Provide the [X, Y] coordinate of the cell's center where the given text is located.  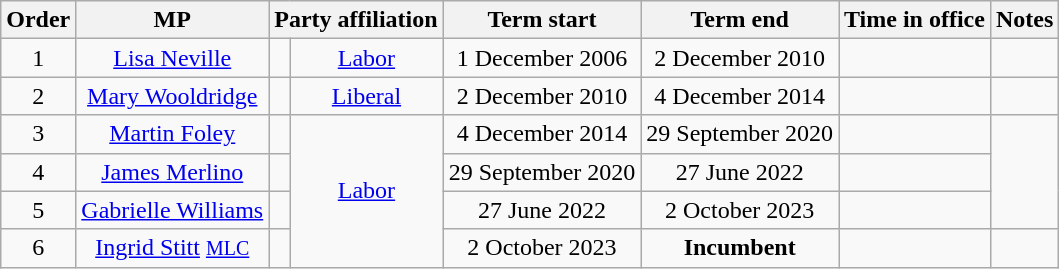
Lisa Neville [172, 58]
5 [38, 210]
2 [38, 96]
Term start [542, 20]
Incumbent [740, 248]
MP [172, 20]
1 [38, 58]
Notes [1024, 20]
Ingrid Stitt MLC [172, 248]
4 [38, 172]
Martin Foley [172, 134]
Liberal [366, 96]
Term end [740, 20]
Time in office [914, 20]
Mary Wooldridge [172, 96]
James Merlino [172, 172]
Party affiliation [356, 20]
Gabrielle Williams [172, 210]
6 [38, 248]
Order [38, 20]
1 December 2006 [542, 58]
3 [38, 134]
